Find where the given text appears and provide that cell's center as [X, Y] coordinate. 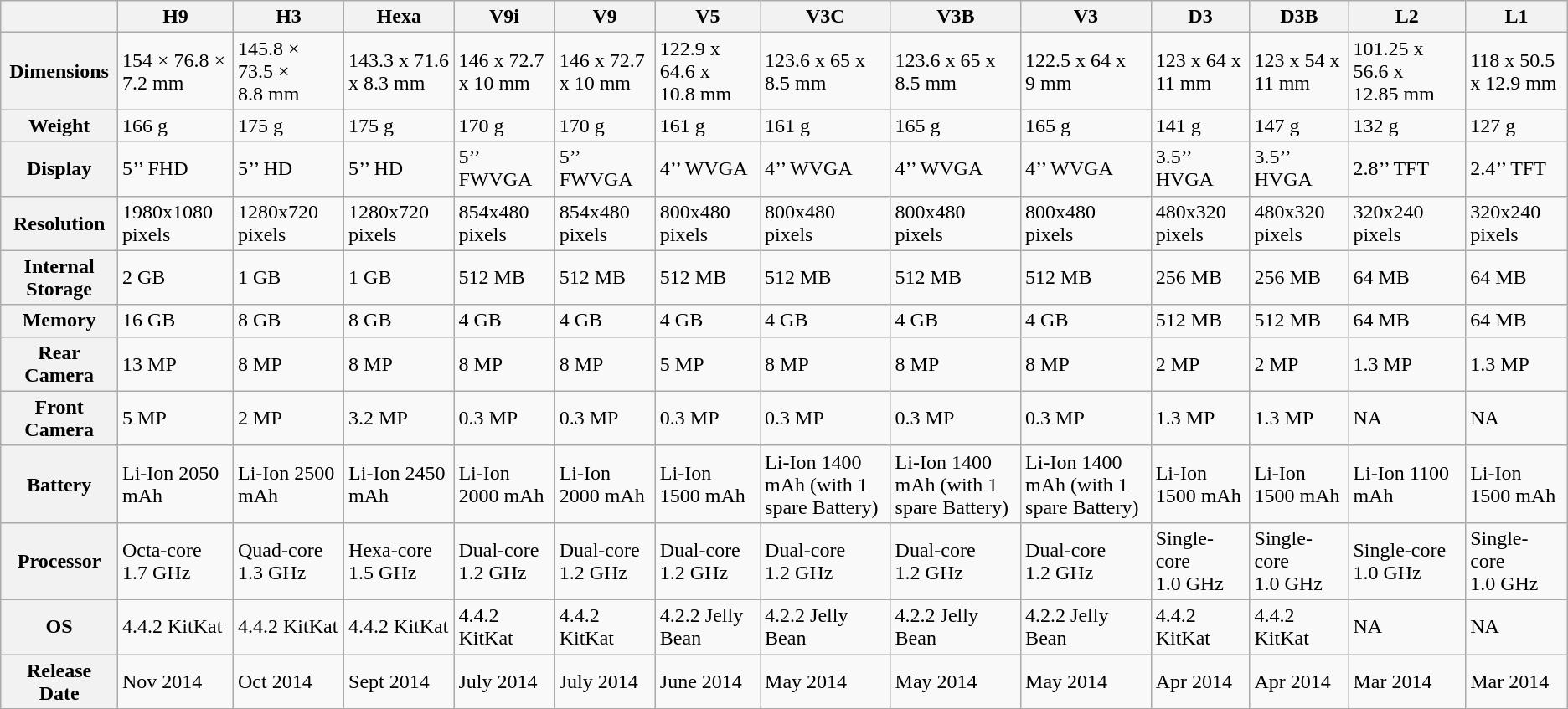
V3 [1086, 17]
127 g [1517, 126]
Release Date [59, 681]
Display [59, 169]
122.5 x 64 x 9 mm [1086, 71]
1980x1080 pixels [176, 223]
101.25 x 56.6 x 12.85 mm [1407, 71]
123 x 54 x 11 mm [1299, 71]
118 x 50.5 x 12.9 mm [1517, 71]
122.9 x 64.6 x 10.8 mm [707, 71]
13 MP [176, 363]
Hexa [399, 17]
166 g [176, 126]
2.4’’ TFT [1517, 169]
Octa-core 1.7 GHz [176, 561]
Processor [59, 561]
Li-Ion 1100 mAh [1407, 484]
Dimensions [59, 71]
V3B [956, 17]
V5 [707, 17]
Hexa-core 1.5 GHz [399, 561]
Resolution [59, 223]
143.3 x 71.6 x 8.3 mm [399, 71]
Li-Ion 2050 mAh [176, 484]
Rear Camera [59, 363]
141 g [1200, 126]
Oct 2014 [289, 681]
Li-Ion 2450 mAh [399, 484]
2 GB [176, 278]
145.8 × 73.5 × 8.8 mm [289, 71]
D3B [1299, 17]
123 x 64 x 11 mm [1200, 71]
Sept 2014 [399, 681]
147 g [1299, 126]
Weight [59, 126]
Internal Storage [59, 278]
Li-Ion 2500 mAh [289, 484]
V9i [504, 17]
H9 [176, 17]
Memory [59, 321]
2.8’’ TFT [1407, 169]
3.2 MP [399, 419]
H3 [289, 17]
5’’ FHD [176, 169]
D3 [1200, 17]
L2 [1407, 17]
154 × 76.8 × 7.2 mm [176, 71]
132 g [1407, 126]
Front Camera [59, 419]
Nov 2014 [176, 681]
OS [59, 626]
V9 [605, 17]
June 2014 [707, 681]
L1 [1517, 17]
Quad-core 1.3 GHz [289, 561]
Battery [59, 484]
16 GB [176, 321]
V3C [826, 17]
